Identify which cell holds the provided text, then report its (x, y) central coordinate. 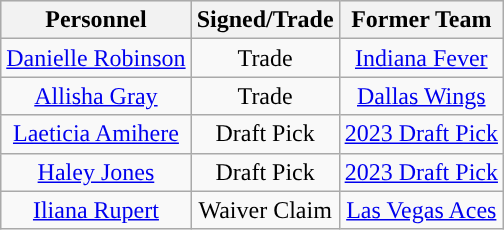
Las Vegas Aces (421, 210)
Dallas Wings (421, 96)
Laeticia Amihere (96, 134)
Allisha Gray (96, 96)
Former Team (421, 20)
Personnel (96, 20)
Signed/Trade (265, 20)
Haley Jones (96, 172)
Danielle Robinson (96, 58)
Indiana Fever (421, 58)
Waiver Claim (265, 210)
Iliana Rupert (96, 210)
